Determine the [X, Y] coordinate at the center of the cell enclosing the given text.  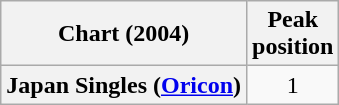
Japan Singles (Oricon) [124, 85]
Peakposition [293, 34]
1 [293, 85]
Chart (2004) [124, 34]
